Return the [x, y] coordinate for the center point of the cell that contains the specified text.  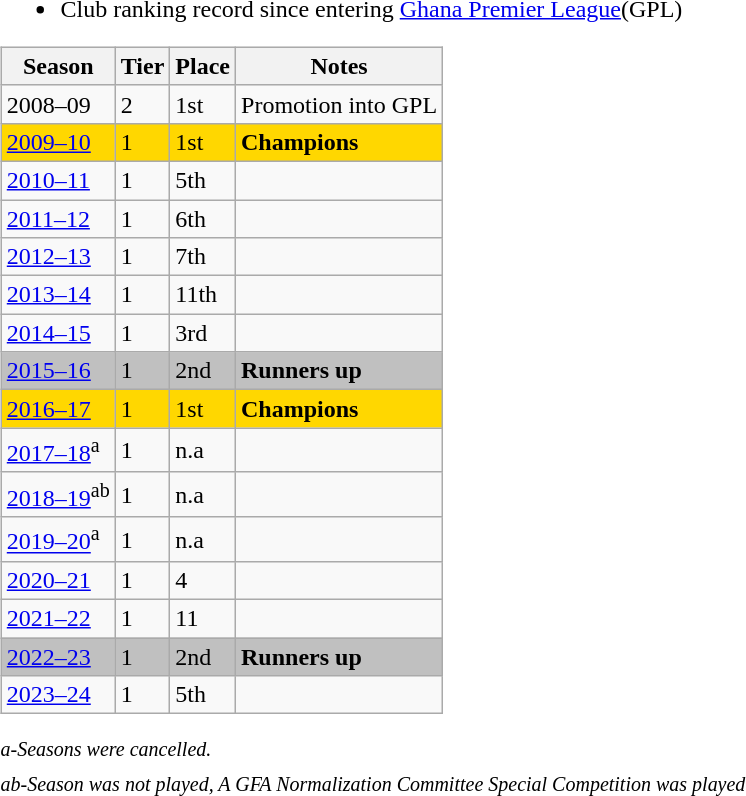
2022–23 [58, 657]
Tier [142, 66]
2017–18a [58, 450]
2008–09 [58, 104]
2019–20a [58, 540]
3rd [203, 333]
2009–10 [58, 142]
Promotion into GPL [340, 104]
2 [142, 104]
2011–12 [58, 219]
2012–13 [58, 257]
7th [203, 257]
4 [203, 581]
2020–21 [58, 581]
2018–19ab [58, 494]
2015–16 [58, 371]
Place [203, 66]
Season [58, 66]
2016–17 [58, 409]
6th [203, 219]
2014–15 [58, 333]
11 [203, 619]
2023–24 [58, 695]
2013–14 [58, 295]
2021–22 [58, 619]
2010–11 [58, 180]
Notes [340, 66]
11th [203, 295]
